Scan for the cell matching the given text and deliver its [x, y] coordinate at center. 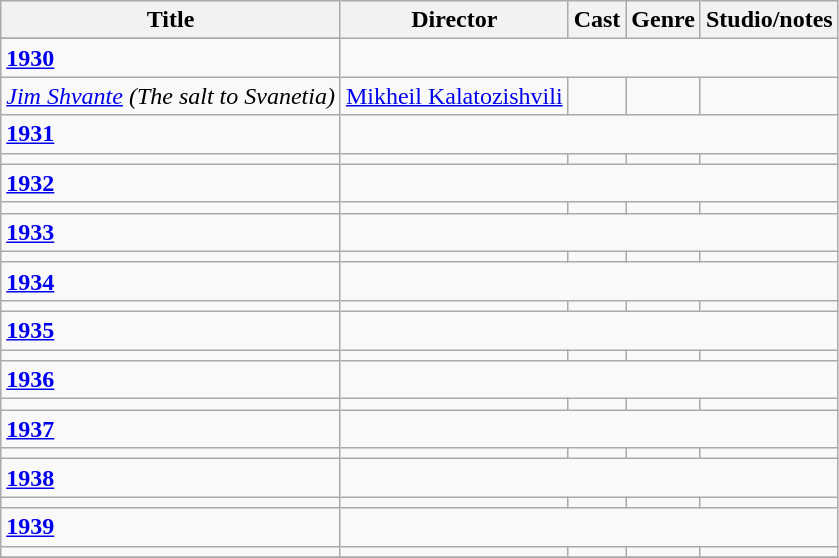
Studio/notes [769, 20]
1931 [171, 134]
1936 [171, 380]
1939 [171, 527]
1933 [171, 232]
Jim Shvante (The salt to Svanetia) [171, 96]
Genre [664, 20]
Cast [597, 20]
Title [171, 20]
1932 [171, 183]
1938 [171, 478]
1930 [171, 58]
Mikheil Kalatozishvili [454, 96]
Director [454, 20]
1934 [171, 281]
1935 [171, 330]
1937 [171, 429]
